Output the (X, Y) coordinate of the center of the cell containing the given text.  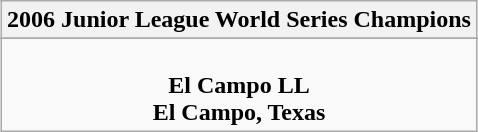
El Campo LLEl Campo, Texas (240, 85)
2006 Junior League World Series Champions (240, 20)
